Detect which cell encompasses the target text, then output its [x, y] center coordinate. 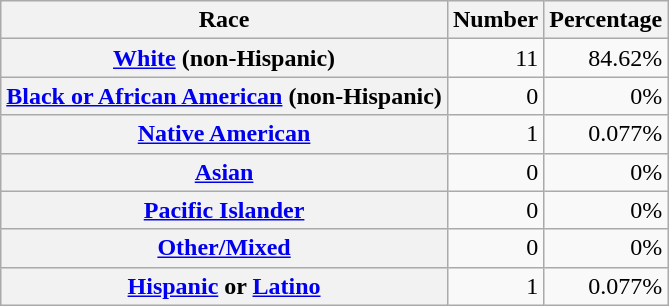
Percentage [606, 20]
White (non-Hispanic) [224, 58]
Race [224, 20]
Pacific Islander [224, 210]
Black or African American (non-Hispanic) [224, 96]
Hispanic or Latino [224, 286]
Native American [224, 134]
Number [495, 20]
84.62% [606, 58]
11 [495, 58]
Other/Mixed [224, 248]
Asian [224, 172]
